Provide the (X, Y) coordinate of the cell's center where the given text is located.  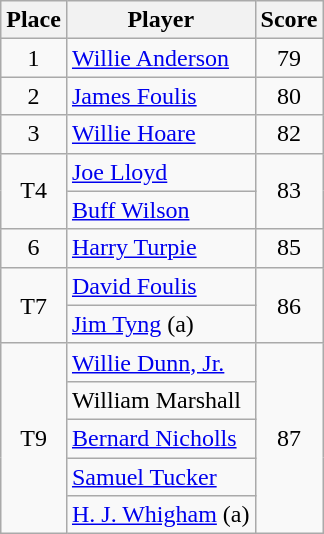
T4 (34, 191)
83 (289, 191)
6 (34, 248)
3 (34, 134)
2 (34, 96)
James Foulis (160, 96)
Player (160, 20)
86 (289, 305)
Willie Hoare (160, 134)
79 (289, 58)
Samuel Tucker (160, 477)
87 (289, 438)
William Marshall (160, 400)
80 (289, 96)
David Foulis (160, 286)
Bernard Nicholls (160, 438)
Place (34, 20)
Score (289, 20)
Willie Dunn, Jr. (160, 362)
Joe Lloyd (160, 172)
1 (34, 58)
Willie Anderson (160, 58)
T9 (34, 438)
Buff Wilson (160, 210)
Jim Tyng (a) (160, 324)
H. J. Whigham (a) (160, 515)
Harry Turpie (160, 248)
82 (289, 134)
T7 (34, 305)
85 (289, 248)
